For the text-containing cell, return its midpoint in (x, y) coordinate format. 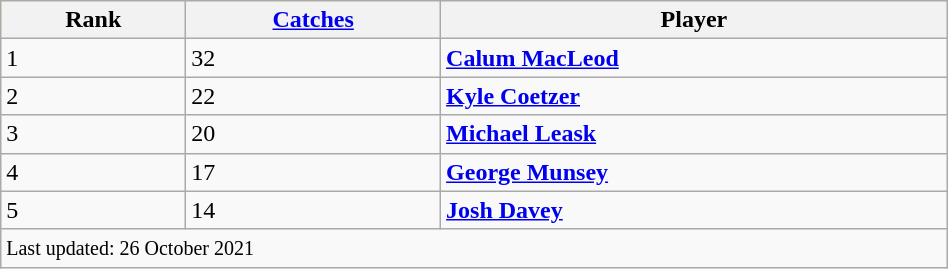
5 (94, 210)
Calum MacLeod (694, 58)
Josh Davey (694, 210)
32 (314, 58)
14 (314, 210)
22 (314, 96)
20 (314, 134)
4 (94, 172)
Kyle Coetzer (694, 96)
Catches (314, 20)
Rank (94, 20)
1 (94, 58)
2 (94, 96)
3 (94, 134)
17 (314, 172)
Michael Leask (694, 134)
Player (694, 20)
Last updated: 26 October 2021 (474, 248)
George Munsey (694, 172)
